Detect which cell encompasses the target text, then output its [X, Y] center coordinate. 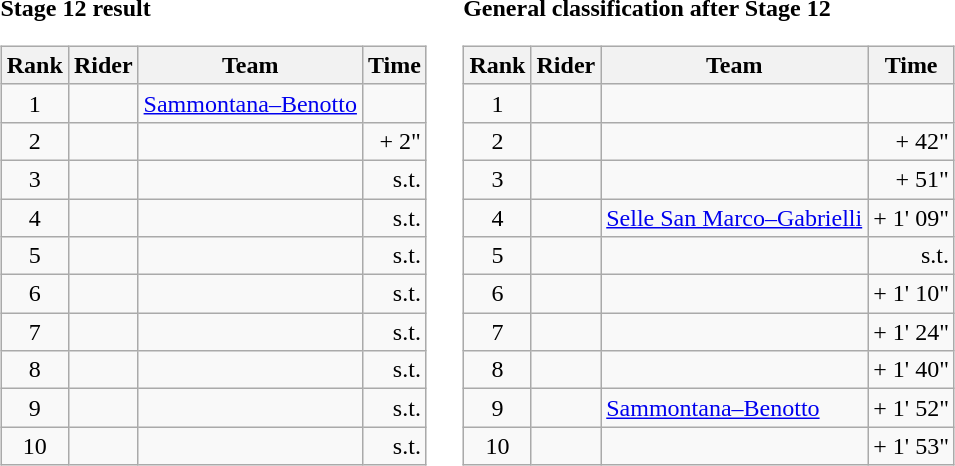
+ 1' 09" [912, 217]
+ 1' 52" [912, 408]
+ 42" [912, 141]
+ 1' 10" [912, 294]
+ 1' 40" [912, 370]
+ 51" [912, 179]
Selle San Marco–Gabrielli [734, 217]
+ 2" [394, 141]
+ 1' 24" [912, 332]
+ 1' 53" [912, 446]
